Locate the cell with the specified text and output its [X, Y] center coordinate. 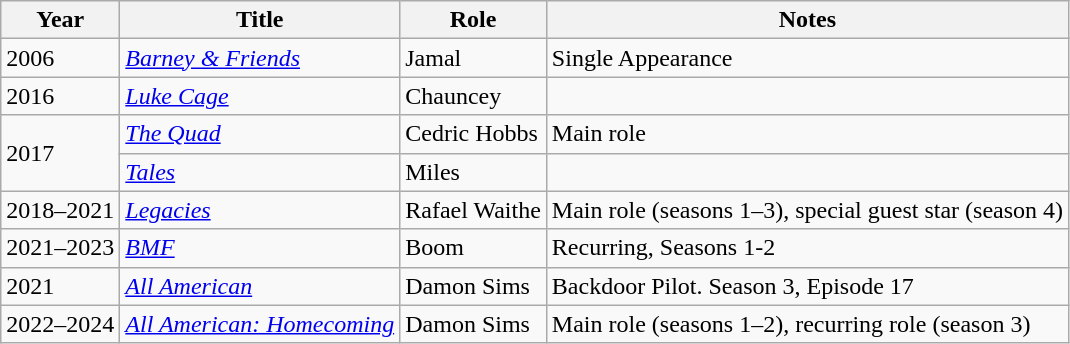
Cedric Hobbs [474, 134]
Jamal [474, 58]
Rafael Waithe [474, 210]
2021–2023 [60, 248]
Chauncey [474, 96]
BMF [260, 248]
Role [474, 20]
2017 [60, 153]
2018–2021 [60, 210]
Main role [807, 134]
Single Appearance [807, 58]
Title [260, 20]
All American [260, 286]
All American: Homecoming [260, 324]
2006 [60, 58]
Miles [474, 172]
The Quad [260, 134]
Notes [807, 20]
Luke Cage [260, 96]
Boom [474, 248]
2016 [60, 96]
Recurring, Seasons 1-2 [807, 248]
Barney & Friends [260, 58]
Main role (seasons 1–2), recurring role (season 3) [807, 324]
Main role (seasons 1–3), special guest star (season 4) [807, 210]
Tales [260, 172]
2021 [60, 286]
Backdoor Pilot. Season 3, Episode 17 [807, 286]
Legacies [260, 210]
Year [60, 20]
2022–2024 [60, 324]
